Locate the cell with the specified text and output its [x, y] center coordinate. 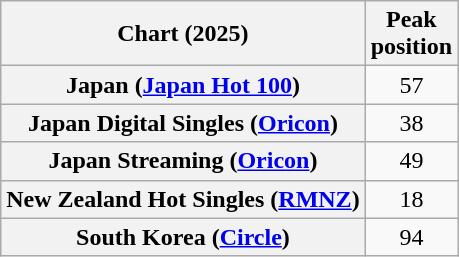
94 [411, 237]
New Zealand Hot Singles (RMNZ) [183, 199]
Japan Digital Singles (Oricon) [183, 123]
South Korea (Circle) [183, 237]
57 [411, 85]
Japan (Japan Hot 100) [183, 85]
Peakposition [411, 34]
49 [411, 161]
Chart (2025) [183, 34]
18 [411, 199]
Japan Streaming (Oricon) [183, 161]
38 [411, 123]
